Extract the [x, y] coordinate from the center of the cell holding the provided text.  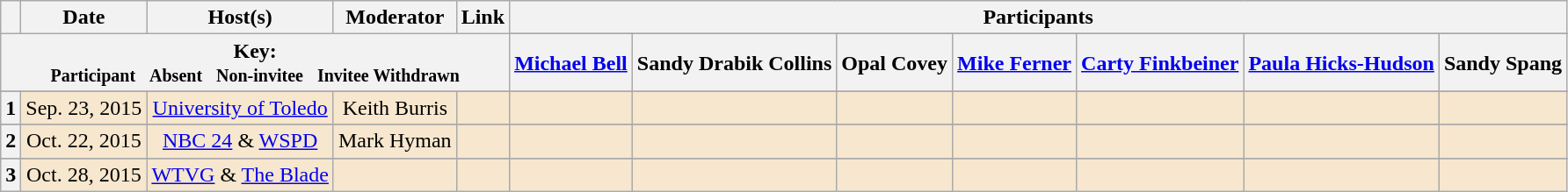
Carty Finkbeiner [1160, 63]
1 [11, 108]
University of Toledo [241, 108]
Host(s) [241, 18]
Sep. 23, 2015 [84, 108]
Key: Participant Absent Non-invitee Invitee Withdrawn [255, 63]
Sandy Drabik Collins [734, 63]
Link [483, 18]
Moderator [395, 18]
NBC 24 & WSPD [241, 141]
Mike Ferner [1014, 63]
2 [11, 141]
Keith Burris [395, 108]
Michael Bell [571, 63]
Paula Hicks-Hudson [1341, 63]
3 [11, 174]
Opal Covey [895, 63]
Sandy Spang [1503, 63]
Mark Hyman [395, 141]
Oct. 22, 2015 [84, 141]
Date [84, 18]
Oct. 28, 2015 [84, 174]
Participants [1039, 18]
WTVG & The Blade [241, 174]
